Provide the [X, Y] coordinate of the cell's center where the given text is located.  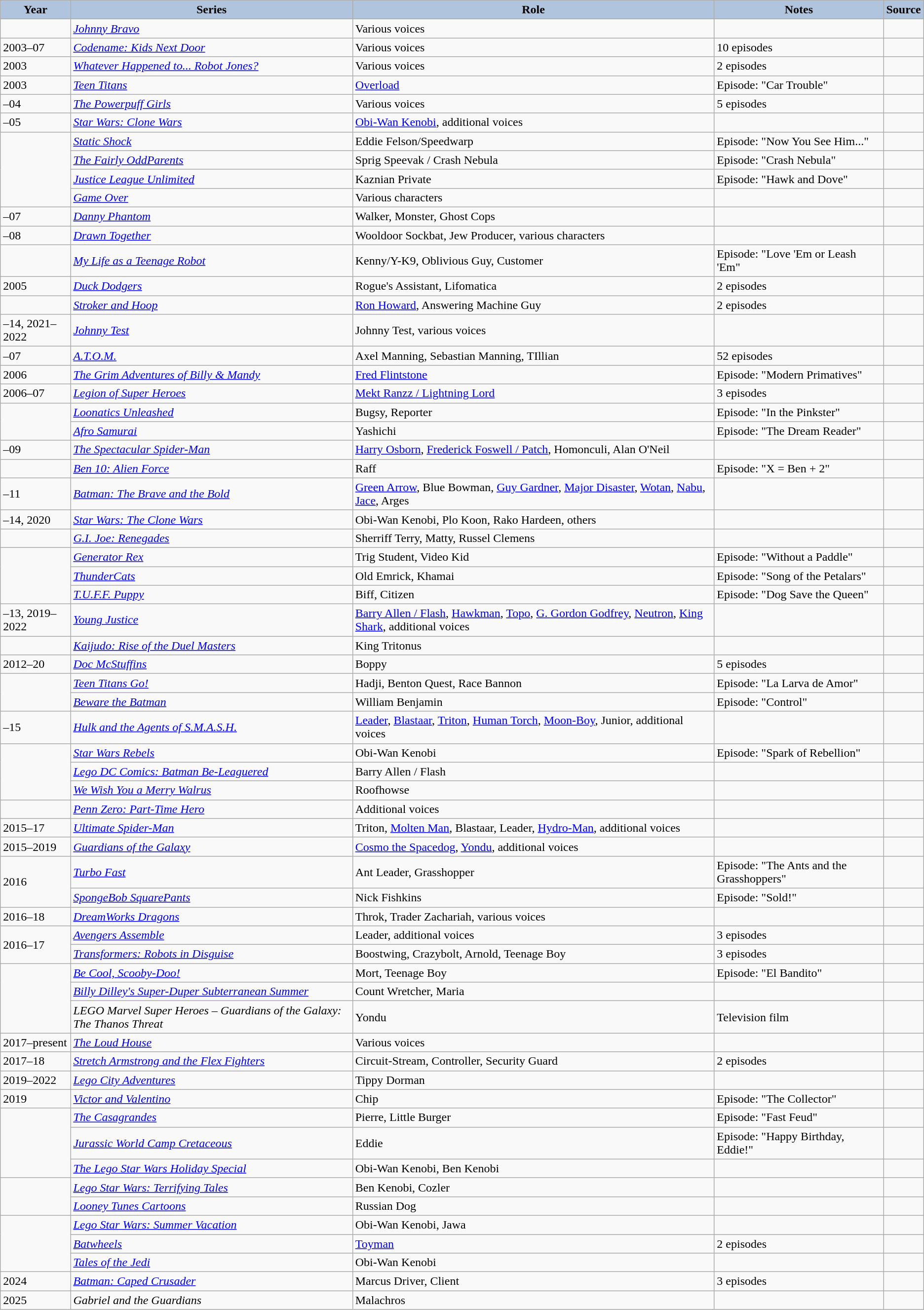
Static Shock [211, 141]
Fred Flintstone [533, 375]
Additional voices [533, 809]
–04 [36, 104]
–13, 2019–2022 [36, 620]
Johnny Test [211, 331]
–14, 2021–2022 [36, 331]
Old Emrick, Khamai [533, 576]
Transformers: Robots in Disguise [211, 954]
Lego DC Comics: Batman Be-Leaguered [211, 771]
Penn Zero: Part-Time Hero [211, 809]
2005 [36, 286]
Episode: "Happy Birthday, Eddie!" [799, 1143]
Cosmo the Spacedog, Yondu, additional voices [533, 847]
Victor and Valentino [211, 1099]
Triton, Molten Man, Blastaar, Leader, Hydro-Man, additional voices [533, 828]
Teen Titans [211, 85]
Bugsy, Reporter [533, 412]
2003–07 [36, 47]
Kaijudo: Rise of the Duel Masters [211, 646]
Nick Fishkins [533, 897]
Episode: "Control" [799, 702]
Game Over [211, 197]
Johnny Bravo [211, 29]
Biff, Citizen [533, 595]
King Tritonus [533, 646]
Danny Phantom [211, 216]
Ron Howard, Answering Machine Guy [533, 305]
Episode: "Song of the Petalars" [799, 576]
2006 [36, 375]
Episode: "Crash Nebula" [799, 160]
Generator Rex [211, 557]
2019 [36, 1099]
The Casagrandes [211, 1117]
Gabriel and the Guardians [211, 1300]
Tippy Dorman [533, 1080]
Ultimate Spider-Man [211, 828]
2017–18 [36, 1061]
Batman: Caped Crusader [211, 1281]
Star Wars: Clone Wars [211, 122]
Episode: "Car Trouble" [799, 85]
Russian Dog [533, 1206]
Ant Leader, Grasshopper [533, 872]
Notes [799, 10]
Series [211, 10]
Harry Osborn, Frederick Foswell / Patch, Homonculi, Alan O'Neil [533, 450]
Obi-Wan Kenobi, Jawa [533, 1225]
–14, 2020 [36, 519]
Source [903, 10]
Yondu [533, 1017]
–09 [36, 450]
–08 [36, 235]
Boppy [533, 664]
Hadji, Benton Quest, Race Bannon [533, 683]
Episode: "Love 'Em or Leash 'Em" [799, 261]
Walker, Monster, Ghost Cops [533, 216]
Yashichi [533, 431]
Ben Kenobi, Cozler [533, 1187]
Year [36, 10]
Episode: "Modern Primatives" [799, 375]
Episode: "X = Ben + 2" [799, 468]
Wooldoor Sockbat, Jew Producer, various characters [533, 235]
Stroker and Hoop [211, 305]
Teen Titans Go! [211, 683]
Episode: "The Ants and the Grasshoppers" [799, 872]
Episode: "Sold!" [799, 897]
Count Wretcher, Maria [533, 992]
Episode: "La Larva de Amor" [799, 683]
Duck Dodgers [211, 286]
Episode: "The Collector" [799, 1099]
Codename: Kids Next Door [211, 47]
Episode: "El Bandito" [799, 973]
2006–07 [36, 393]
2015–17 [36, 828]
Justice League Unlimited [211, 179]
William Benjamin [533, 702]
Barry Allen / Flash [533, 771]
The Powerpuff Girls [211, 104]
We Wish You a Merry Walrus [211, 790]
Star Wars Rebels [211, 753]
DreamWorks Dragons [211, 917]
Episode: "Dog Save the Queen" [799, 595]
Trig Student, Video Kid [533, 557]
Lego Star Wars: Summer Vacation [211, 1225]
Loonatics Unleashed [211, 412]
Episode: "In the Pinkster" [799, 412]
Eddie Felson/Speedwarp [533, 141]
Guardians of the Galaxy [211, 847]
Star Wars: The Clone Wars [211, 519]
Sherriff Terry, Matty, Russel Clemens [533, 538]
Turbo Fast [211, 872]
The Grim Adventures of Billy & Mandy [211, 375]
Green Arrow, Blue Bowman, Guy Gardner, Major Disaster, Wotan, Nabu, Jace, Arges [533, 494]
Marcus Driver, Client [533, 1281]
Circuit-Stream, Controller, Security Guard [533, 1061]
Toyman [533, 1243]
Beware the Batman [211, 702]
2015–2019 [36, 847]
SpongeBob SquarePants [211, 897]
Episode: "Hawk and Dove" [799, 179]
Malachros [533, 1300]
2019–2022 [36, 1080]
Leader, Blastaar, Triton, Human Torch, Moon-Boy, Junior, additional voices [533, 728]
Episode: "Spark of Rebellion" [799, 753]
Legion of Super Heroes [211, 393]
Afro Samurai [211, 431]
–15 [36, 728]
Various characters [533, 197]
Young Justice [211, 620]
Mort, Teenage Boy [533, 973]
Kenny/Y-K9, Oblivious Guy, Customer [533, 261]
Obi-Wan Kenobi, additional voices [533, 122]
Tales of the Jedi [211, 1263]
Axel Manning, Sebastian Manning, TIllian [533, 356]
Batwheels [211, 1243]
–11 [36, 494]
The Loud House [211, 1042]
Lego City Adventures [211, 1080]
Hulk and the Agents of S.M.A.S.H. [211, 728]
52 episodes [799, 356]
Pierre, Little Burger [533, 1117]
Drawn Together [211, 235]
Leader, additional voices [533, 935]
Whatever Happened to... Robot Jones? [211, 66]
Avengers Assemble [211, 935]
Be Cool, Scooby-Doo! [211, 973]
Obi-Wan Kenobi, Plo Koon, Rako Hardeen, others [533, 519]
Episode: "Fast Feud" [799, 1117]
LEGO Marvel Super Heroes – Guardians of the Galaxy: The Thanos Threat [211, 1017]
–05 [36, 122]
Episode: "Now You See Him..." [799, 141]
Lego Star Wars: Terrifying Tales [211, 1187]
A.T.O.M. [211, 356]
Episode: "Without a Paddle" [799, 557]
Doc McStuffins [211, 664]
2012–20 [36, 664]
G.I. Joe: Renegades [211, 538]
2025 [36, 1300]
Raff [533, 468]
Episode: "The Dream Reader" [799, 431]
T.U.F.F. Puppy [211, 595]
10 episodes [799, 47]
2017–present [36, 1042]
Television film [799, 1017]
Stretch Armstrong and the Flex Fighters [211, 1061]
Chip [533, 1099]
Eddie [533, 1143]
The Spectacular Spider-Man [211, 450]
Rogue's Assistant, Lifomatica [533, 286]
Billy Dilley's Super-Duper Subterranean Summer [211, 992]
Sprig Speevak / Crash Nebula [533, 160]
Roofhowse [533, 790]
2016 [36, 882]
2016–18 [36, 917]
Obi-Wan Kenobi, Ben Kenobi [533, 1168]
Kaznian Private [533, 179]
Looney Tunes Cartoons [211, 1206]
Jurassic World Camp Cretaceous [211, 1143]
Johnny Test, various voices [533, 331]
Batman: The Brave and the Bold [211, 494]
Boostwing, Crazybolt, Arnold, Teenage Boy [533, 954]
Role [533, 10]
ThunderCats [211, 576]
Ben 10: Alien Force [211, 468]
My Life as a Teenage Robot [211, 261]
2016–17 [36, 945]
Mekt Ranzz / Lightning Lord [533, 393]
Overload [533, 85]
2024 [36, 1281]
The Lego Star Wars Holiday Special [211, 1168]
The Fairly OddParents [211, 160]
Throk, Trader Zachariah, various voices [533, 917]
Barry Allen / Flash, Hawkman, Topo, G. Gordon Godfrey, Neutron, King Shark, additional voices [533, 620]
